Determine the (x, y) coordinate at the center of the cell enclosing the given text.  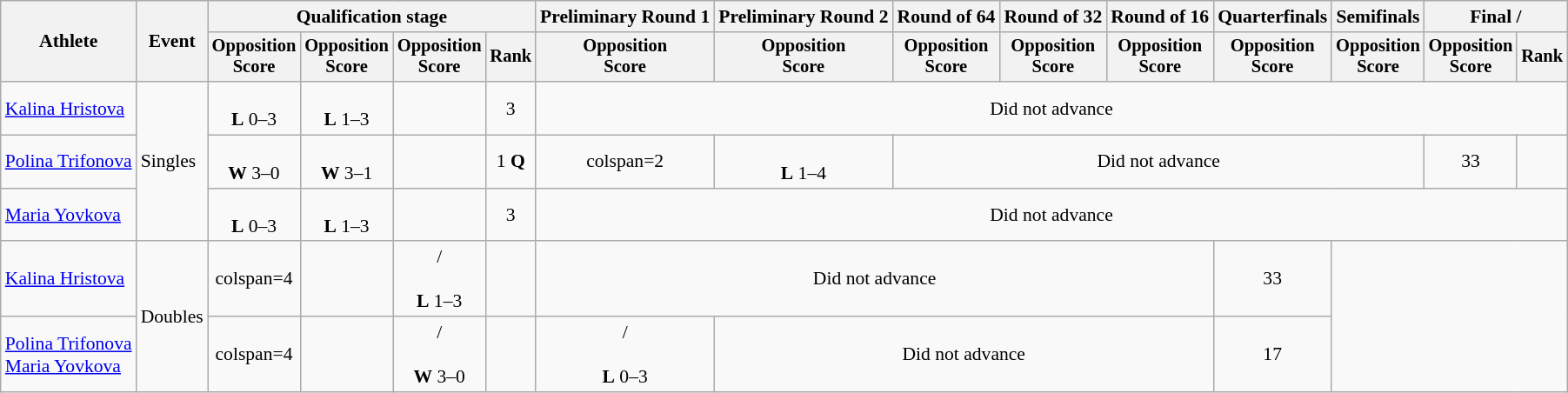
Doubles (172, 316)
/L 0–3 (624, 355)
L 1–4 (804, 162)
W 3–1 (346, 162)
Round of 32 (1052, 17)
/W 3–0 (440, 355)
Round of 64 (946, 17)
Singles (172, 162)
Maria Yovkova (69, 216)
Polina Trifonova (69, 162)
/L 1–3 (440, 280)
Semifinals (1378, 17)
17 (1272, 355)
W 3–0 (254, 162)
Event (172, 42)
Quarterfinals (1272, 17)
Round of 16 (1160, 17)
Preliminary Round 2 (804, 17)
Qualification stage (372, 17)
Athlete (69, 42)
colspan=2 (624, 162)
1 Q (510, 162)
Final / (1496, 17)
Polina TrifonovaMaria Yovkova (69, 355)
Preliminary Round 1 (624, 17)
